Return the (X, Y) coordinate for the center point of the cell that contains the specified text.  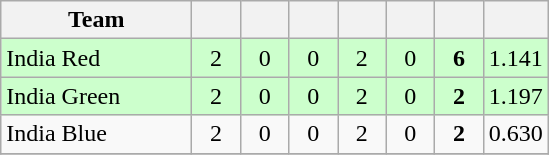
Team (96, 20)
0.630 (516, 134)
6 (460, 58)
India Blue (96, 134)
1.197 (516, 96)
India Green (96, 96)
1.141 (516, 58)
India Red (96, 58)
